Scan for the cell matching the given text and deliver its (X, Y) coordinate at center. 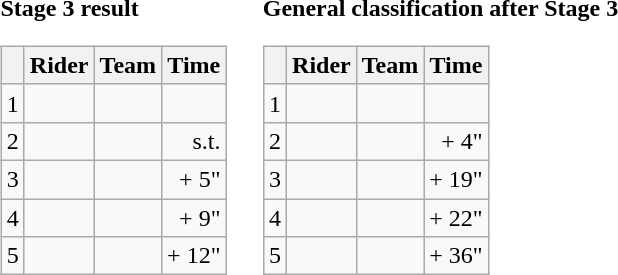
+ 19" (456, 179)
+ 36" (456, 256)
+ 9" (194, 217)
s.t. (194, 141)
+ 4" (456, 141)
+ 22" (456, 217)
+ 5" (194, 179)
+ 12" (194, 256)
